Locate the cell with the specified text and output its [x, y] center coordinate. 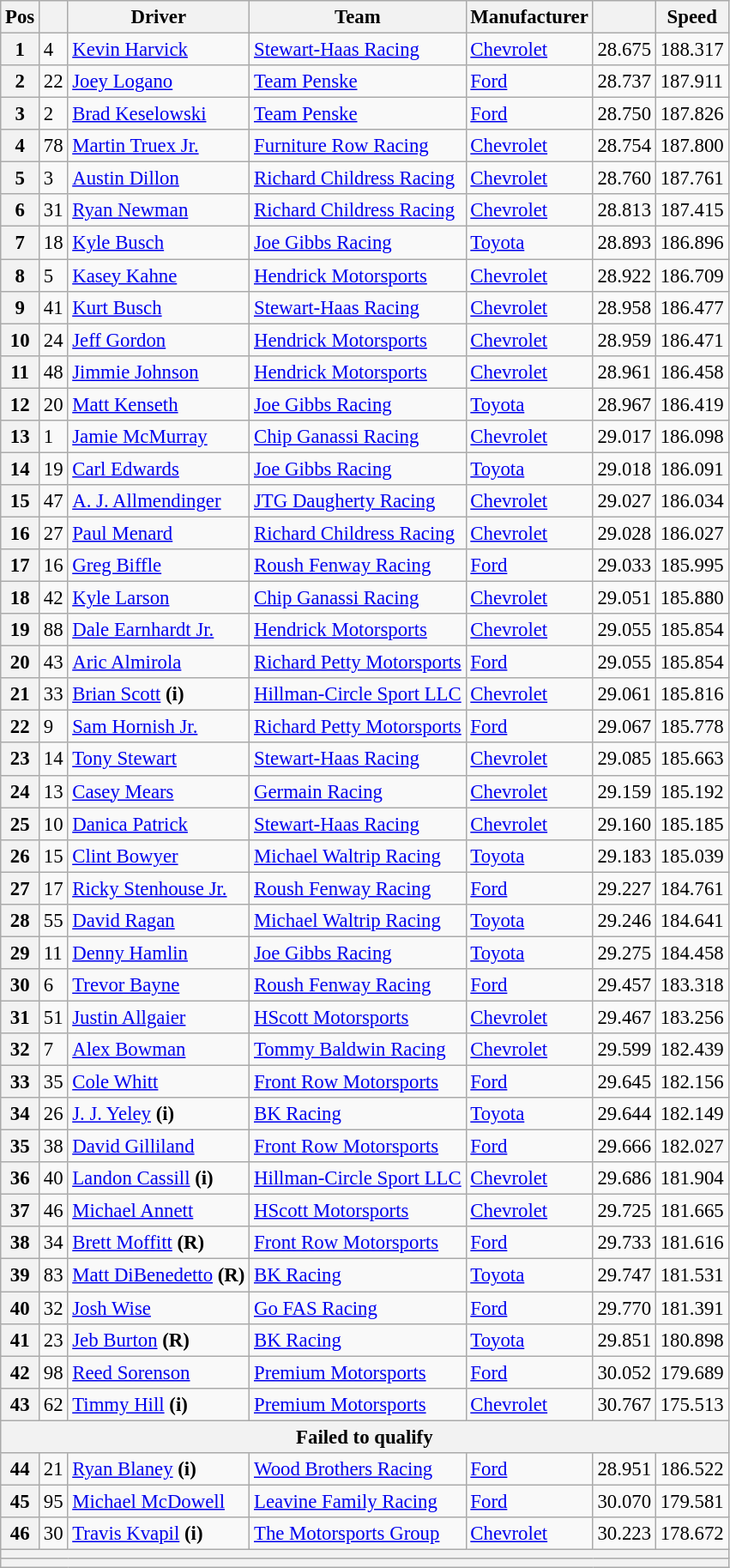
185.185 [691, 824]
185.778 [691, 727]
Brett Moffitt (R) [159, 1244]
182.156 [691, 1082]
187.800 [691, 146]
29.747 [624, 1275]
A. J. Allmendinger [159, 501]
186.709 [691, 275]
J. J. Yeley (i) [159, 1114]
JTG Daugherty Racing [358, 501]
184.761 [691, 888]
30.070 [624, 1501]
186.034 [691, 501]
45 [21, 1501]
28.922 [624, 275]
David Ragan [159, 921]
Ryan Blaney (i) [159, 1469]
29.666 [624, 1147]
Matt DiBenedetto (R) [159, 1275]
Sam Hornish Jr. [159, 727]
Clint Bowyer [159, 856]
30.767 [624, 1404]
Travis Kvapil (i) [159, 1534]
29.645 [624, 1082]
30.223 [624, 1534]
184.458 [691, 953]
25 [21, 824]
185.816 [691, 694]
The Motorsports Group [358, 1534]
187.911 [691, 82]
Manufacturer [529, 17]
39 [21, 1275]
185.880 [691, 598]
186.091 [691, 469]
29.061 [624, 694]
185.995 [691, 566]
182.439 [691, 1050]
186.471 [691, 340]
Cole Whitt [159, 1082]
29.017 [624, 437]
181.904 [691, 1178]
Reed Sorenson [159, 1372]
181.531 [691, 1275]
Michael Annett [159, 1211]
28.961 [624, 372]
186.458 [691, 372]
186.896 [691, 243]
83 [53, 1275]
Kyle Busch [159, 243]
185.039 [691, 856]
188.317 [691, 50]
Leavine Family Racing [358, 1501]
47 [53, 501]
Ryan Newman [159, 210]
29.033 [624, 566]
29.027 [624, 501]
David Gilliland [159, 1147]
29.467 [624, 1017]
62 [53, 1404]
187.826 [691, 114]
Brian Scott (i) [159, 694]
Kyle Larson [159, 598]
Michael McDowell [159, 1501]
28.813 [624, 210]
Go FAS Racing [358, 1308]
Kurt Busch [159, 307]
186.098 [691, 437]
29.275 [624, 953]
28.893 [624, 243]
Furniture Row Racing [358, 146]
181.391 [691, 1308]
29.644 [624, 1114]
Tommy Baldwin Racing [358, 1050]
Trevor Bayne [159, 985]
Martin Truex Jr. [159, 146]
187.415 [691, 210]
187.761 [691, 179]
186.027 [691, 533]
Pos [21, 17]
29.028 [624, 533]
185.192 [691, 791]
182.149 [691, 1114]
12 [21, 404]
Denny Hamlin [159, 953]
30.052 [624, 1372]
Matt Kenseth [159, 404]
Speed [691, 17]
37 [21, 1211]
29.085 [624, 760]
179.581 [691, 1501]
28.958 [624, 307]
Driver [159, 17]
29.159 [624, 791]
178.672 [691, 1534]
186.477 [691, 307]
Justin Allgaier [159, 1017]
55 [53, 921]
29.160 [624, 824]
28 [21, 921]
36 [21, 1178]
Brad Keselowski [159, 114]
29.686 [624, 1178]
95 [53, 1501]
Timmy Hill (i) [159, 1404]
Kevin Harvick [159, 50]
Joey Logano [159, 82]
28.760 [624, 179]
Tony Stewart [159, 760]
Alex Bowman [159, 1050]
29.067 [624, 727]
Danica Patrick [159, 824]
28.967 [624, 404]
28.754 [624, 146]
29.851 [624, 1340]
Wood Brothers Racing [358, 1469]
Germain Racing [358, 791]
Carl Edwards [159, 469]
29.733 [624, 1244]
Jeb Burton (R) [159, 1340]
Dale Earnhardt Jr. [159, 630]
8 [21, 275]
28.750 [624, 114]
98 [53, 1372]
29.246 [624, 921]
Jimmie Johnson [159, 372]
29.018 [624, 469]
Failed to qualify [365, 1437]
181.616 [691, 1244]
Kasey Kahne [159, 275]
175.513 [691, 1404]
Ricky Stenhouse Jr. [159, 888]
51 [53, 1017]
28.737 [624, 82]
Landon Cassill (i) [159, 1178]
29 [21, 953]
48 [53, 372]
Paul Menard [159, 533]
29.457 [624, 985]
Casey Mears [159, 791]
Josh Wise [159, 1308]
29.183 [624, 856]
28.951 [624, 1469]
88 [53, 630]
28.675 [624, 50]
183.318 [691, 985]
Team [358, 17]
186.522 [691, 1469]
44 [21, 1469]
Greg Biffle [159, 566]
183.256 [691, 1017]
179.689 [691, 1372]
186.419 [691, 404]
182.027 [691, 1147]
29.725 [624, 1211]
Austin Dillon [159, 179]
Jeff Gordon [159, 340]
180.898 [691, 1340]
28.959 [624, 340]
29.051 [624, 598]
181.665 [691, 1211]
Aric Almirola [159, 663]
29.770 [624, 1308]
184.641 [691, 921]
Jamie McMurray [159, 437]
185.663 [691, 760]
29.227 [624, 888]
29.599 [624, 1050]
78 [53, 146]
